Provide the [x, y] coordinate of the cell's center where the given text is located.  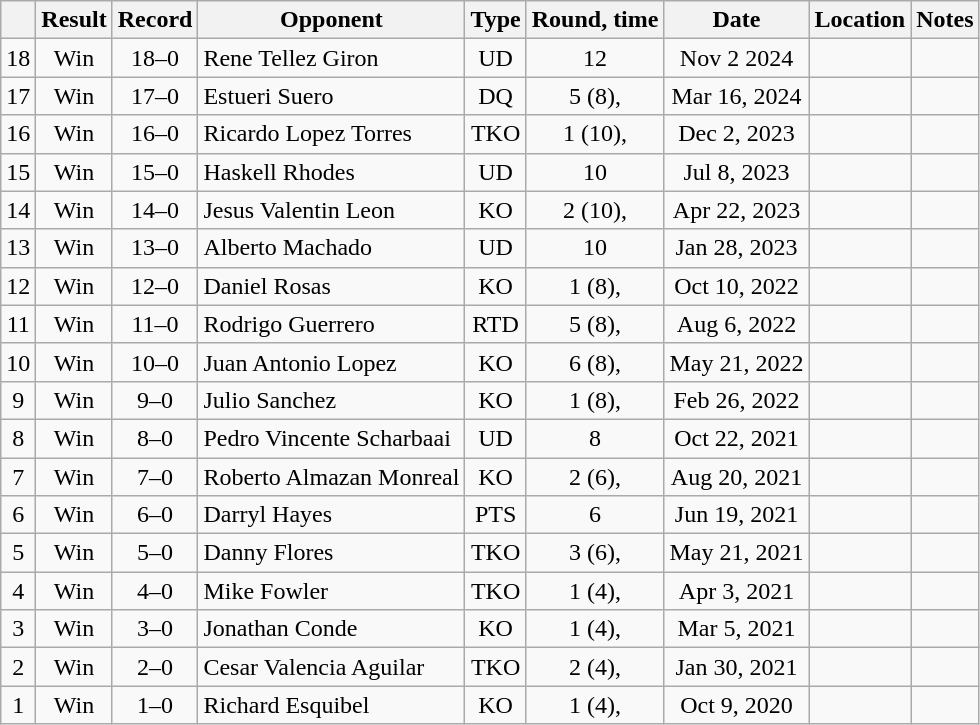
Cesar Valencia Aguilar [332, 667]
Daniel Rosas [332, 286]
6 (8), [595, 362]
Rene Tellez Giron [332, 58]
2 (6), [595, 477]
Ricardo Lopez Torres [332, 134]
10–0 [155, 362]
7 [18, 477]
12–0 [155, 286]
15–0 [155, 172]
2 (4), [595, 667]
5–0 [155, 553]
2–0 [155, 667]
Round, time [595, 20]
Danny Flores [332, 553]
Dec 2, 2023 [736, 134]
4 [18, 591]
18–0 [155, 58]
May 21, 2021 [736, 553]
Feb 26, 2022 [736, 400]
Type [496, 20]
17–0 [155, 96]
Aug 6, 2022 [736, 324]
Nov 2 2024 [736, 58]
3 [18, 629]
Rodrigo Guerrero [332, 324]
13–0 [155, 248]
1 [18, 705]
14–0 [155, 210]
16–0 [155, 134]
1–0 [155, 705]
Jesus Valentin Leon [332, 210]
9 [18, 400]
Date [736, 20]
Apr 22, 2023 [736, 210]
Oct 9, 2020 [736, 705]
Mar 16, 2024 [736, 96]
18 [18, 58]
Notes [945, 20]
16 [18, 134]
Juan Antonio Lopez [332, 362]
2 (10), [595, 210]
DQ [496, 96]
Jul 8, 2023 [736, 172]
8–0 [155, 438]
17 [18, 96]
May 21, 2022 [736, 362]
Result [74, 20]
1 (10), [595, 134]
Alberto Machado [332, 248]
Jonathan Conde [332, 629]
15 [18, 172]
2 [18, 667]
Julio Sanchez [332, 400]
Jun 19, 2021 [736, 515]
4–0 [155, 591]
9–0 [155, 400]
Richard Esquibel [332, 705]
Estueri Suero [332, 96]
Oct 10, 2022 [736, 286]
Jan 30, 2021 [736, 667]
6–0 [155, 515]
Jan 28, 2023 [736, 248]
RTD [496, 324]
13 [18, 248]
11 [18, 324]
3 (6), [595, 553]
14 [18, 210]
Location [860, 20]
Aug 20, 2021 [736, 477]
Pedro Vincente Scharbaai [332, 438]
3–0 [155, 629]
Mike Fowler [332, 591]
PTS [496, 515]
5 [18, 553]
Apr 3, 2021 [736, 591]
Haskell Rhodes [332, 172]
Darryl Hayes [332, 515]
Oct 22, 2021 [736, 438]
Opponent [332, 20]
Mar 5, 2021 [736, 629]
11–0 [155, 324]
Record [155, 20]
7–0 [155, 477]
Roberto Almazan Monreal [332, 477]
